Identify which cell holds the provided text, then report its [x, y] central coordinate. 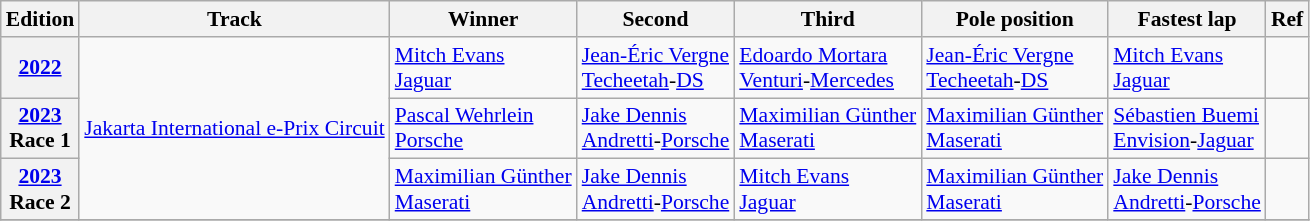
Pascal WehrleinPorsche [484, 128]
Pole position [1014, 19]
Winner [484, 19]
Third [828, 19]
Track [234, 19]
Ref [1287, 19]
Edition [40, 19]
Second [656, 19]
Edoardo MortaraVenturi-Mercedes [828, 68]
2022 [40, 68]
2023Race 2 [40, 190]
Jakarta International e-Prix Circuit [234, 128]
2023Race 1 [40, 128]
Fastest lap [1187, 19]
Sébastien BuemiEnvision-Jaguar [1187, 128]
